Identify which cell holds the provided text, then report its (X, Y) central coordinate. 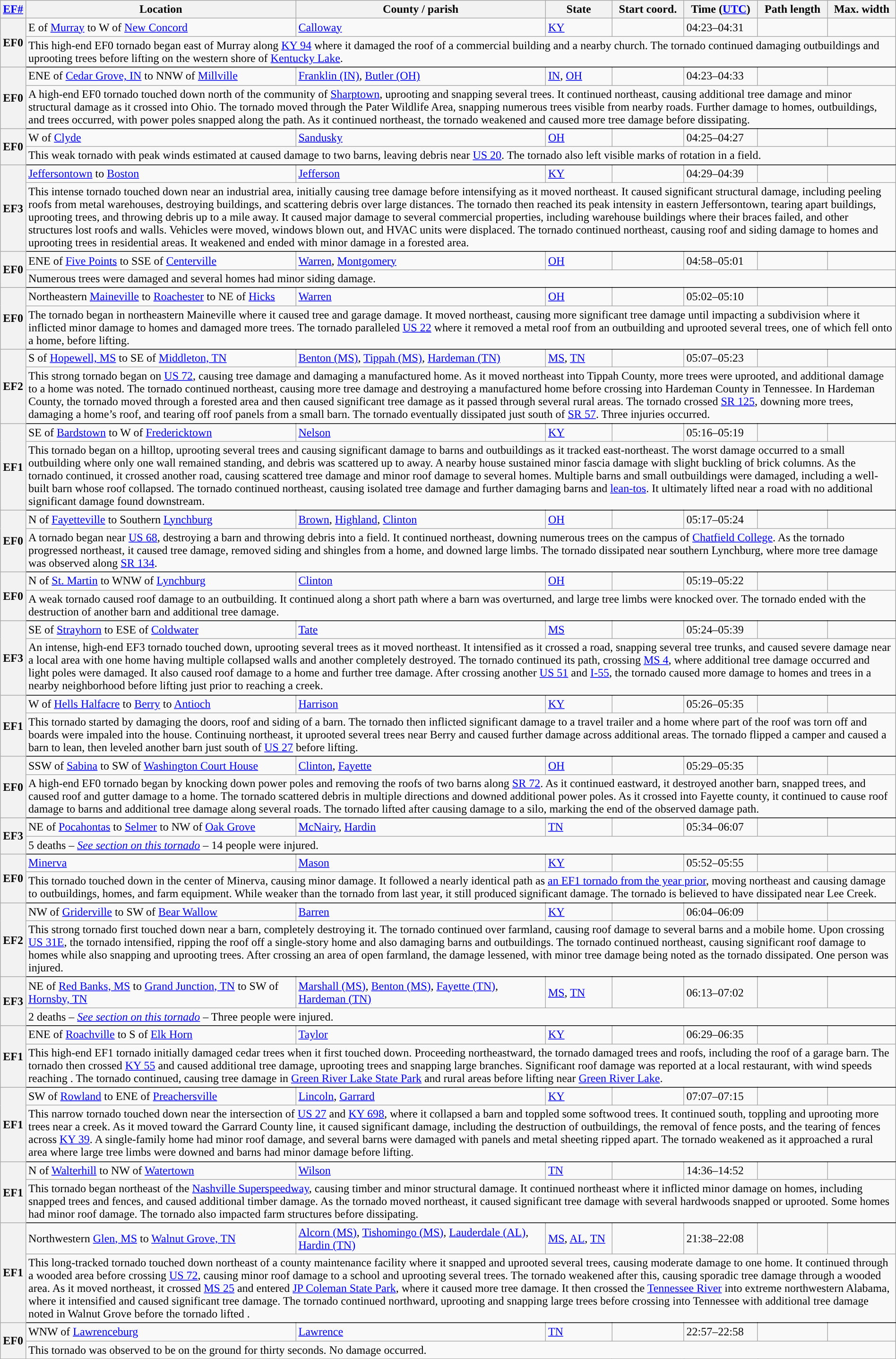
MS, AL, TN (578, 1238)
Location (161, 9)
04:25–04:27 (721, 138)
Franklin (IN), Butler (OH) (421, 76)
22:57–22:58 (721, 1332)
Clinton (421, 581)
SE of Strayhorn to ESE of Coldwater (161, 630)
County / parish (421, 9)
Mason (421, 863)
Path length (793, 9)
07:07–07:15 (721, 1096)
ENE of Five Points to SSE of Centerville (161, 260)
05:07–05:23 (721, 358)
W of Hells Halfacre to Berry to Antioch (161, 704)
NW of Griderville to SW of Bear Wallow (161, 912)
NE of Pocahontas to Selmer to NW of Oak Grove (161, 827)
Lincoln, Garrard (421, 1096)
05:34–06:07 (721, 827)
Harrison (421, 704)
Jefferson (421, 173)
SW of Rowland to ENE of Preachersville (161, 1096)
04:29–04:39 (721, 173)
06:13–07:02 (721, 993)
MS (578, 630)
Benton (MS), Tippah (MS), Hardeman (TN) (421, 358)
Minerva (161, 863)
NE of Red Banks, MS to Grand Junction, TN to SW of Hornsby, TN (161, 993)
E of Murray to W of New Concord (161, 27)
05:17–05:24 (721, 519)
2 deaths – See section on this tornado – Three people were injured. (460, 1017)
Calloway (421, 27)
This tornado was observed to be on the ground for thirty seconds. No damage occurred. (460, 1350)
Wilson (421, 1170)
Barren (421, 912)
05:02–05:10 (721, 296)
S of Hopewell, MS to SE of Middleton, TN (161, 358)
EF# (13, 9)
Time (UTC) (721, 9)
McNairy, Hardin (421, 827)
04:23–04:33 (721, 76)
Sandusky (421, 138)
Alcorn (MS), Tishomingo (MS), Lauderdale (AL), Hardin (TN) (421, 1238)
Nelson (421, 433)
Northeastern Maineville to Roachester to NE of Hicks (161, 296)
05:16–05:19 (721, 433)
W of Clyde (161, 138)
SE of Bardstown to W of Fredericktown (161, 433)
Clinton, Fayette (421, 765)
Jeffersontown to Boston (161, 173)
21:38–22:08 (721, 1238)
Brown, Highland, Clinton (421, 519)
WNW of Lawrenceburg (161, 1332)
N of St. Martin to WNW of Lynchburg (161, 581)
SSW of Sabina to SW of Washington Court House (161, 765)
Tate (421, 630)
04:23–04:31 (721, 27)
Lawrence (421, 1332)
ENE of Roachville to S of Elk Horn (161, 1035)
05:52–05:55 (721, 863)
Max. width (862, 9)
Marshall (MS), Benton (MS), Fayette (TN), Hardeman (TN) (421, 993)
14:36–14:52 (721, 1170)
ENE of Cedar Grove, IN to NNW of Millville (161, 76)
Northwestern Glen, MS to Walnut Grove, TN (161, 1238)
04:58–05:01 (721, 260)
Warren, Montgomery (421, 260)
05:19–05:22 (721, 581)
06:29–06:35 (721, 1035)
5 deaths – See section on this tornado – 14 people were injured. (460, 845)
Start coord. (648, 9)
N of Fayetteville to Southern Lynchburg (161, 519)
05:24–05:39 (721, 630)
IN, OH (578, 76)
Taylor (421, 1035)
Numerous trees were damaged and several homes had minor siding damage. (460, 278)
05:29–05:35 (721, 765)
N of Walterhill to NW of Watertown (161, 1170)
06:04–06:09 (721, 912)
State (578, 9)
05:26–05:35 (721, 704)
Warren (421, 296)
